Provide the [X, Y] coordinate of the cell's center where the given text is located.  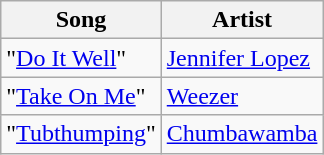
Song [81, 20]
Jennifer Lopez [242, 58]
"Take On Me" [81, 96]
Chumbawamba [242, 134]
Weezer [242, 96]
"Do It Well" [81, 58]
"Tubthumping" [81, 134]
Artist [242, 20]
